Determine the (x, y) coordinate at the center of the cell enclosing the given text.  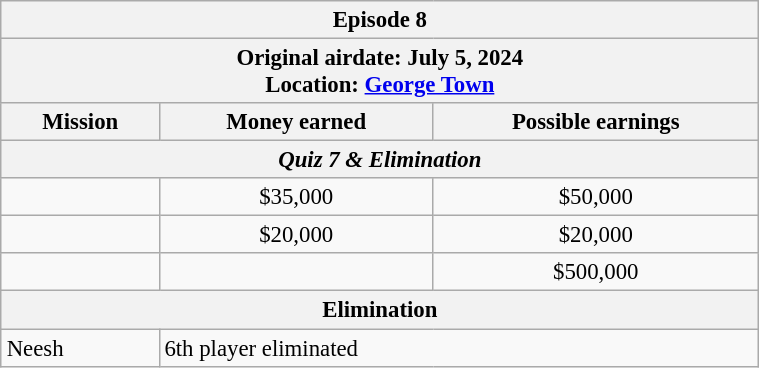
$50,000 (596, 197)
$500,000 (596, 272)
Neesh (80, 347)
Elimination (380, 310)
Quiz 7 & Elimination (380, 160)
$35,000 (296, 197)
Episode 8 (380, 20)
Mission (80, 122)
Money earned (296, 122)
6th player eliminated (458, 347)
Original airdate: July 5, 2024Location: George Town (380, 70)
Possible earnings (596, 122)
